Find where the given text appears and provide that cell's center as [X, Y] coordinate. 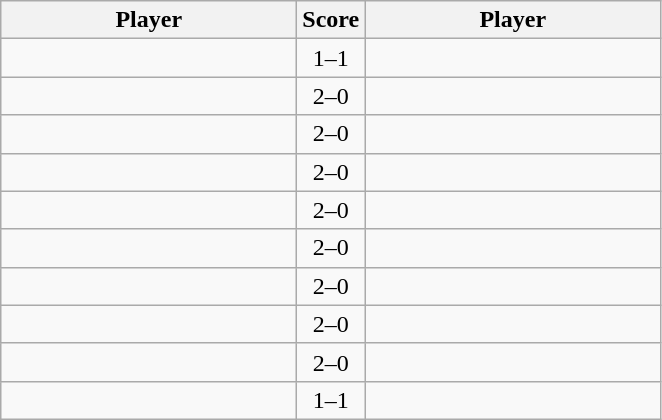
Score [331, 20]
